Return (x, y) of the center of cell containing provided text 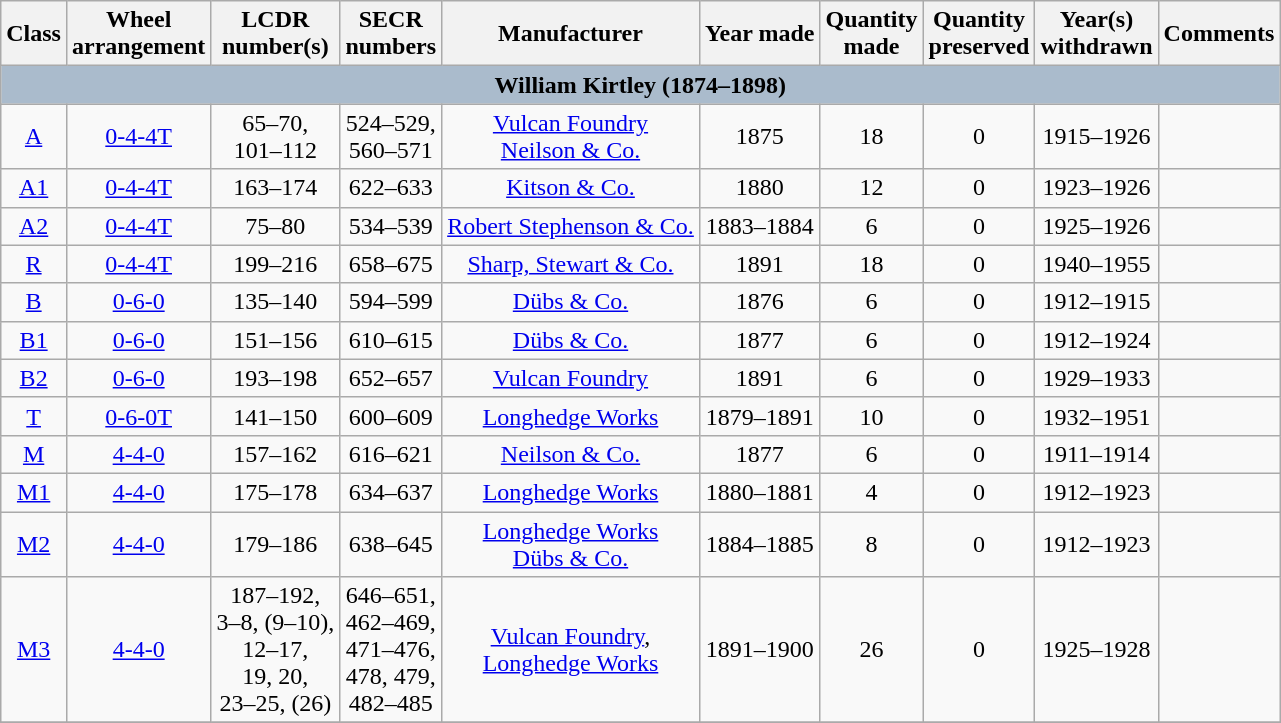
M2 (34, 544)
1879–1891 (760, 416)
163–174 (276, 188)
616–621 (391, 454)
1883–1884 (760, 226)
1911–1914 (1096, 454)
M1 (34, 492)
Manufacturer (571, 34)
157–162 (276, 454)
Year made (760, 34)
12 (872, 188)
A2 (34, 226)
634–637 (391, 492)
1891–1900 (760, 650)
Kitson & Co. (571, 188)
Year(s)withdrawn (1096, 34)
1876 (760, 302)
Quantitypreserved (979, 34)
1925–1926 (1096, 226)
Quantitymade (872, 34)
Comments (1219, 34)
658–675 (391, 264)
1884–1885 (760, 544)
151–156 (276, 340)
R (34, 264)
Neilson & Co. (571, 454)
Longhedge WorksDübs & Co. (571, 544)
Sharp, Stewart & Co. (571, 264)
638–645 (391, 544)
0-6-0T (138, 416)
Class (34, 34)
175–178 (276, 492)
10 (872, 416)
622–633 (391, 188)
Vulcan FoundryNeilson & Co. (571, 136)
8 (872, 544)
T (34, 416)
1923–1926 (1096, 188)
524–529,560–571 (391, 136)
1915–1926 (1096, 136)
26 (872, 650)
B (34, 302)
Vulcan Foundry (571, 378)
65–70,101–112 (276, 136)
1912–1924 (1096, 340)
1880–1881 (760, 492)
179–186 (276, 544)
B1 (34, 340)
1932–1951 (1096, 416)
M3 (34, 650)
M (34, 454)
610–615 (391, 340)
135–140 (276, 302)
B2 (34, 378)
1880 (760, 188)
William Kirtley (1874–1898) (640, 85)
1929–1933 (1096, 378)
193–198 (276, 378)
Wheelarrangement (138, 34)
187–192,3–8, (9–10),12–17,19, 20,23–25, (26) (276, 650)
1940–1955 (1096, 264)
199–216 (276, 264)
LCDRnumber(s) (276, 34)
646–651,462–469,471–476,478, 479,482–485 (391, 650)
600–609 (391, 416)
1875 (760, 136)
4 (872, 492)
A1 (34, 188)
SECRnumbers (391, 34)
1912–1915 (1096, 302)
141–150 (276, 416)
1925–1928 (1096, 650)
A (34, 136)
75–80 (276, 226)
652–657 (391, 378)
534–539 (391, 226)
Robert Stephenson & Co. (571, 226)
Vulcan Foundry,Longhedge Works (571, 650)
594–599 (391, 302)
